Capture the cell that displays the provided text and extract its [x, y] central coordinate. 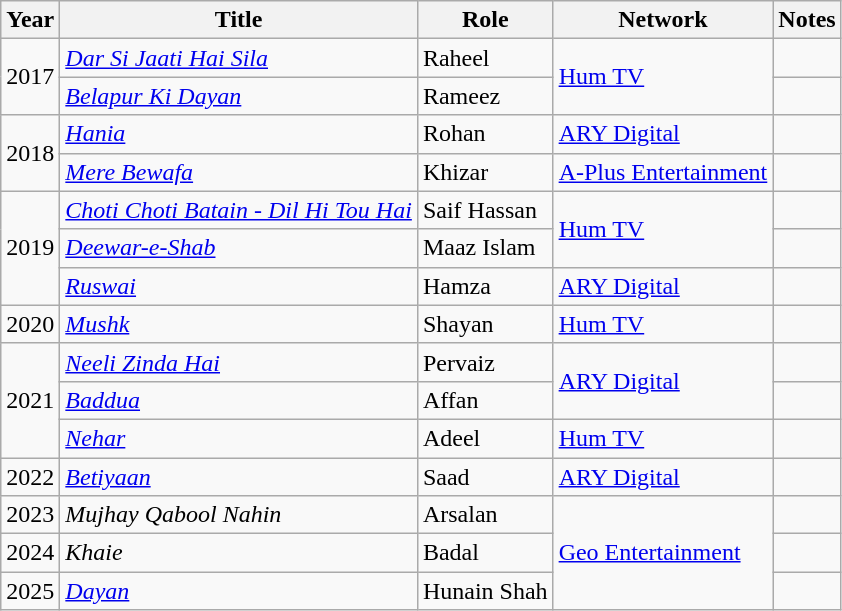
Badal [485, 553]
Saad [485, 477]
Year [30, 20]
Ruswai [239, 286]
2025 [30, 591]
Raheel [485, 58]
2023 [30, 515]
Khaie [239, 553]
Network [663, 20]
2017 [30, 77]
Hunain Shah [485, 591]
Mujhay Qabool Nahin [239, 515]
Rohan [485, 134]
Neeli Zinda Hai [239, 362]
Affan [485, 400]
Notes [807, 20]
Deewar-e-Shab [239, 248]
Arsalan [485, 515]
Dayan [239, 591]
Mushk [239, 324]
Geo Entertainment [663, 553]
2024 [30, 553]
Baddua [239, 400]
2022 [30, 477]
Maaz Islam [485, 248]
2018 [30, 153]
Adeel [485, 438]
Pervaiz [485, 362]
Dar Si Jaati Hai Sila [239, 58]
Nehar [239, 438]
Hamza [485, 286]
Khizar [485, 172]
A-Plus Entertainment [663, 172]
Role [485, 20]
Hania [239, 134]
2021 [30, 400]
Belapur Ki Dayan [239, 96]
Title [239, 20]
2019 [30, 248]
Choti Choti Batain - Dil Hi Tou Hai [239, 210]
Shayan [485, 324]
Betiyaan [239, 477]
2020 [30, 324]
Mere Bewafa [239, 172]
Rameez [485, 96]
Saif Hassan [485, 210]
